Search for the cell housing the specified text and yield its (x, y) center coordinate. 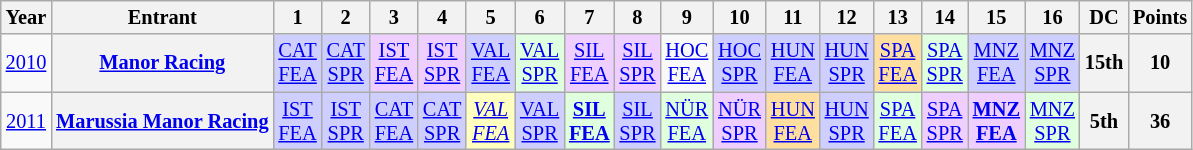
3 (394, 17)
36 (1160, 121)
15th (1104, 63)
11 (793, 17)
DC (1104, 17)
8 (638, 17)
NÜRSPR (740, 121)
Year (26, 17)
4 (442, 17)
16 (1052, 17)
Marussia Manor Racing (162, 121)
2 (346, 17)
15 (996, 17)
5 (490, 17)
6 (540, 17)
12 (847, 17)
7 (589, 17)
5th (1104, 121)
2010 (26, 63)
HOCFEA (686, 63)
13 (898, 17)
Manor Racing (162, 63)
14 (945, 17)
1 (297, 17)
HOCSPR (740, 63)
Entrant (162, 17)
NÜRFEA (686, 121)
9 (686, 17)
2011 (26, 121)
Points (1160, 17)
